Provide the (X, Y) coordinate of the cell's center where the given text is located.  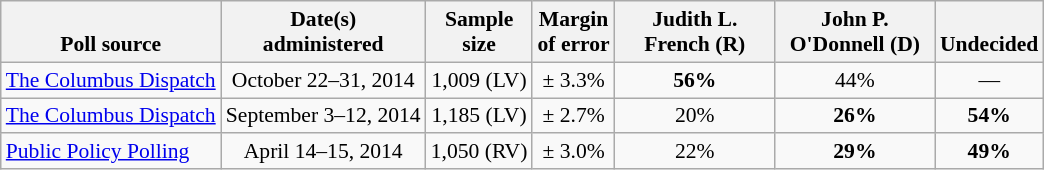
54% (989, 116)
49% (989, 152)
Samplesize (480, 32)
John P.O'Donnell (D) (855, 32)
1,050 (RV) (480, 152)
1,009 (LV) (480, 80)
Judith L.French (R) (695, 32)
Marginof error (573, 32)
44% (855, 80)
56% (695, 80)
— (989, 80)
April 14–15, 2014 (324, 152)
1,185 (LV) (480, 116)
September 3–12, 2014 (324, 116)
22% (695, 152)
October 22–31, 2014 (324, 80)
± 3.3% (573, 80)
Poll source (111, 32)
± 3.0% (573, 152)
20% (695, 116)
Public Policy Polling (111, 152)
Date(s)administered (324, 32)
± 2.7% (573, 116)
Undecided (989, 32)
26% (855, 116)
29% (855, 152)
